Locate the cell with the specified text and output its (X, Y) center coordinate. 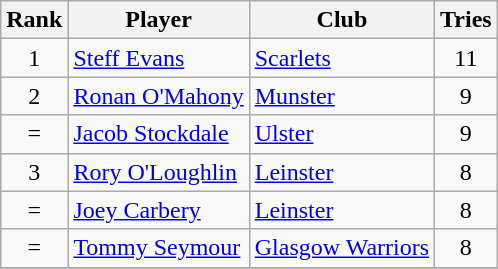
Scarlets (342, 58)
Munster (342, 96)
Steff Evans (158, 58)
11 (466, 58)
Ronan O'Mahony (158, 96)
Club (342, 20)
1 (34, 58)
Rank (34, 20)
Joey Carbery (158, 210)
Ulster (342, 134)
Tries (466, 20)
Player (158, 20)
Glasgow Warriors (342, 248)
Rory O'Loughlin (158, 172)
Tommy Seymour (158, 248)
Jacob Stockdale (158, 134)
3 (34, 172)
2 (34, 96)
